Search for the cell housing the specified text and yield its (X, Y) center coordinate. 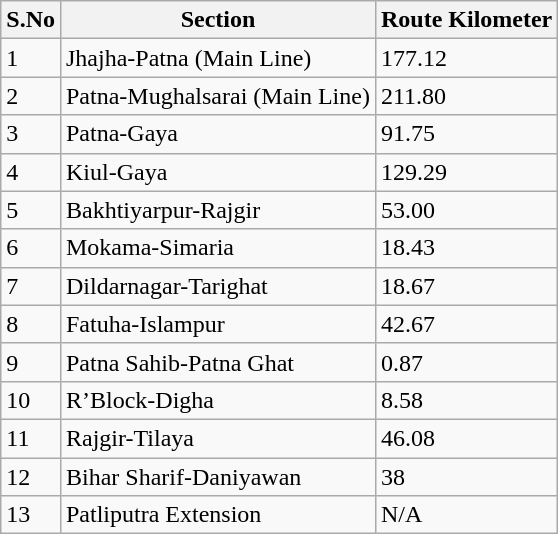
7 (31, 286)
18.67 (466, 286)
S.No (31, 20)
13 (31, 515)
46.08 (466, 438)
12 (31, 477)
Patna-Gaya (218, 134)
Section (218, 20)
1 (31, 58)
Rajgir-Tilaya (218, 438)
211.80 (466, 96)
8 (31, 324)
9 (31, 362)
Route Kilometer (466, 20)
0.87 (466, 362)
38 (466, 477)
53.00 (466, 210)
Fatuha-Islampur (218, 324)
R’Block-Digha (218, 400)
Bakhtiyarpur-Rajgir (218, 210)
11 (31, 438)
6 (31, 248)
Kiul-Gaya (218, 172)
42.67 (466, 324)
91.75 (466, 134)
Bihar Sharif-Daniyawan (218, 477)
177.12 (466, 58)
Mokama-Simaria (218, 248)
Patna-Mughalsarai (Main Line) (218, 96)
4 (31, 172)
18.43 (466, 248)
Jhajha-Patna (Main Line) (218, 58)
5 (31, 210)
8.58 (466, 400)
Dildarnagar-Tarighat (218, 286)
3 (31, 134)
2 (31, 96)
Patliputra Extension (218, 515)
N/A (466, 515)
129.29 (466, 172)
10 (31, 400)
Patna Sahib-Patna Ghat (218, 362)
